For the text-containing cell, return its midpoint in [x, y] coordinate format. 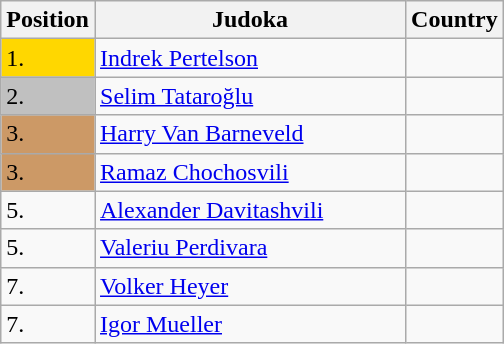
Igor Mueller [250, 324]
2. [48, 96]
Country [455, 20]
1. [48, 58]
Indrek Pertelson [250, 58]
Alexander Davitashvili [250, 210]
Harry Van Barneveld [250, 134]
Selim Tataroğlu [250, 96]
Position [48, 20]
Ramaz Chochosvili [250, 172]
Volker Heyer [250, 286]
Judoka [250, 20]
Valeriu Perdivara [250, 248]
